Search for the cell housing the specified text and yield its [X, Y] center coordinate. 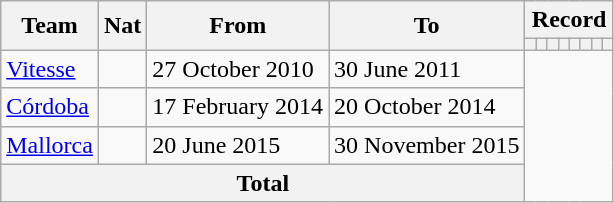
Mallorca [50, 145]
27 October 2010 [238, 69]
Córdoba [50, 107]
Vitesse [50, 69]
30 June 2011 [427, 69]
17 February 2014 [238, 107]
Record [569, 20]
From [238, 26]
20 October 2014 [427, 107]
Team [50, 26]
20 June 2015 [238, 145]
30 November 2015 [427, 145]
Total [263, 183]
To [427, 26]
Nat [122, 26]
